Output the (X, Y) coordinate of the center of the cell containing the given text.  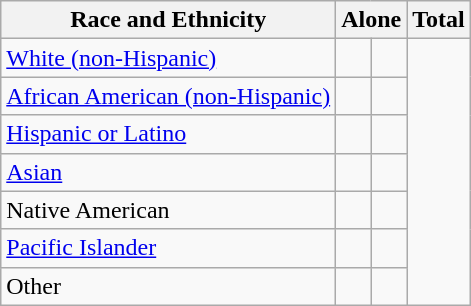
Hispanic or Latino (168, 134)
Total (439, 20)
African American (non-Hispanic) (168, 96)
Race and Ethnicity (168, 20)
Pacific Islander (168, 248)
Asian (168, 172)
Other (168, 286)
White (non-Hispanic) (168, 58)
Alone (372, 20)
Native American (168, 210)
